Search for the cell housing the specified text and yield its [x, y] center coordinate. 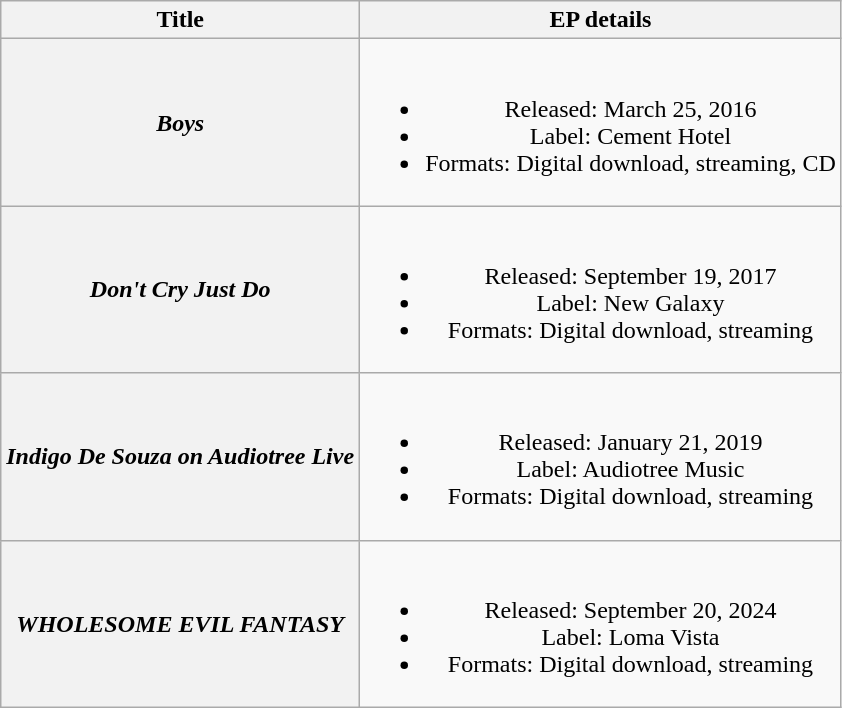
Don't Cry Just Do [180, 290]
Released: March 25, 2016Label: Cement HotelFormats: Digital download, streaming, CD [601, 122]
WHOLESOME EVIL FANTASY [180, 624]
Boys [180, 122]
Released: January 21, 2019Label: Audiotree MusicFormats: Digital download, streaming [601, 456]
Indigo De Souza on Audiotree Live [180, 456]
Title [180, 20]
Released: September 19, 2017Label: New GalaxyFormats: Digital download, streaming [601, 290]
Released: September 20, 2024Label: Loma VistaFormats: Digital download, streaming [601, 624]
EP details [601, 20]
